For the text-containing cell, return its midpoint in (X, Y) coordinate format. 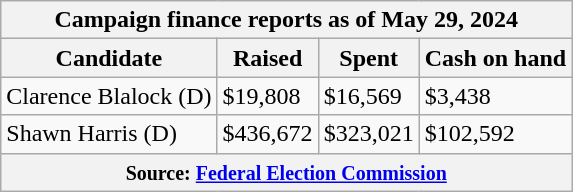
$102,592 (495, 134)
Clarence Blalock (D) (109, 96)
Raised (268, 58)
Spent (368, 58)
Source: Federal Election Commission (286, 172)
$3,438 (495, 96)
Cash on hand (495, 58)
Candidate (109, 58)
$323,021 (368, 134)
Shawn Harris (D) (109, 134)
$19,808 (268, 96)
Campaign finance reports as of May 29, 2024 (286, 20)
$436,672 (268, 134)
$16,569 (368, 96)
